Search for the cell housing the specified text and yield its [X, Y] center coordinate. 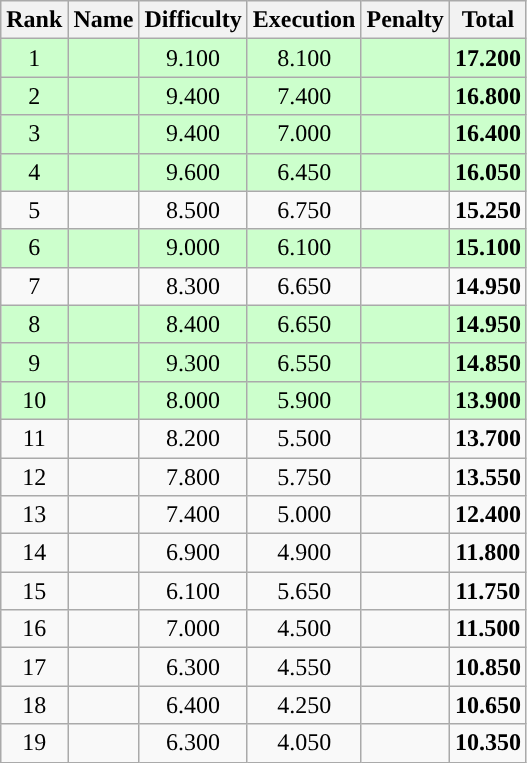
15.100 [488, 248]
6.450 [304, 172]
9.000 [193, 248]
4 [34, 172]
4.550 [304, 667]
6 [34, 248]
17 [34, 667]
5.650 [304, 591]
14 [34, 553]
4.900 [304, 553]
16.800 [488, 96]
13.700 [488, 438]
Execution [304, 20]
13.900 [488, 400]
9.100 [193, 58]
3 [34, 134]
8.000 [193, 400]
Name [104, 20]
8.200 [193, 438]
8.400 [193, 324]
5 [34, 210]
15 [34, 591]
Rank [34, 20]
11.500 [488, 629]
4.250 [304, 705]
4.500 [304, 629]
18 [34, 705]
11.750 [488, 591]
8.300 [193, 286]
15.250 [488, 210]
6.400 [193, 705]
10.350 [488, 743]
16 [34, 629]
Difficulty [193, 20]
11.800 [488, 553]
5.750 [304, 477]
7 [34, 286]
6.550 [304, 362]
19 [34, 743]
4.050 [304, 743]
9.600 [193, 172]
Penalty [405, 20]
8 [34, 324]
6.900 [193, 553]
8.100 [304, 58]
13 [34, 515]
16.400 [488, 134]
5.900 [304, 400]
5.000 [304, 515]
7.800 [193, 477]
9.300 [193, 362]
13.550 [488, 477]
9 [34, 362]
1 [34, 58]
10 [34, 400]
Total [488, 20]
10.650 [488, 705]
17.200 [488, 58]
11 [34, 438]
12.400 [488, 515]
14.850 [488, 362]
2 [34, 96]
10.850 [488, 667]
5.500 [304, 438]
12 [34, 477]
8.500 [193, 210]
6.750 [304, 210]
16.050 [488, 172]
